Pinpoint the cell where the given text exists, returning its (x, y) midpoint coordinate. 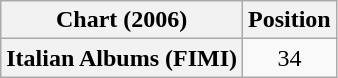
34 (290, 58)
Chart (2006) (122, 20)
Position (290, 20)
Italian Albums (FIMI) (122, 58)
